From the cell containing the given text, extract its center point as [X, Y] coordinate. 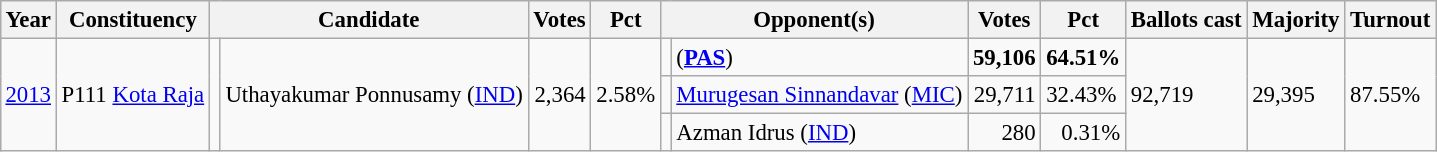
92,719 [1186, 94]
29,711 [1004, 95]
Azman Idrus (IND) [820, 133]
Year [28, 20]
2013 [28, 94]
Turnout [1390, 20]
2,364 [560, 94]
280 [1004, 133]
Murugesan Sinnandavar (MIC) [820, 95]
87.55% [1390, 94]
32.43% [1084, 95]
Constituency [132, 20]
59,106 [1004, 57]
P111 Kota Raja [132, 94]
64.51% [1084, 57]
0.31% [1084, 133]
(PAS) [820, 57]
Opponent(s) [814, 20]
Candidate [368, 20]
Uthayakumar Ponnusamy (IND) [374, 94]
Majority [1296, 20]
Ballots cast [1186, 20]
2.58% [626, 94]
29,395 [1296, 94]
